Return (x, y) of the center of cell containing provided text 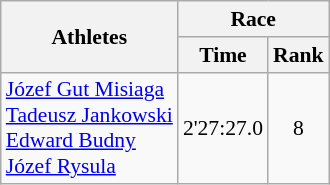
Athletes (90, 36)
8 (298, 128)
2'27:27.0 (223, 128)
Józef Gut MisiagaTadeusz JankowskiEdward BudnyJózef Rysula (90, 128)
Time (223, 55)
Race (254, 19)
Rank (298, 55)
